Return the (x, y) coordinate for the center point of the cell that contains the specified text.  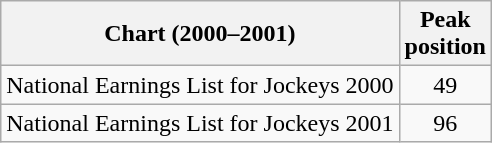
49 (445, 85)
National Earnings List for Jockeys 2001 (200, 123)
Peakposition (445, 34)
National Earnings List for Jockeys 2000 (200, 85)
96 (445, 123)
Chart (2000–2001) (200, 34)
